Return the [X, Y] coordinate for the center point of the cell that contains the specified text.  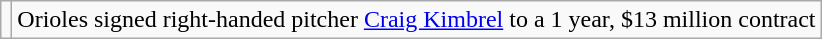
Orioles signed right-handed pitcher Craig Kimbrel to a 1 year, $13 million contract [416, 20]
